Identify which cell holds the provided text, then report its [x, y] central coordinate. 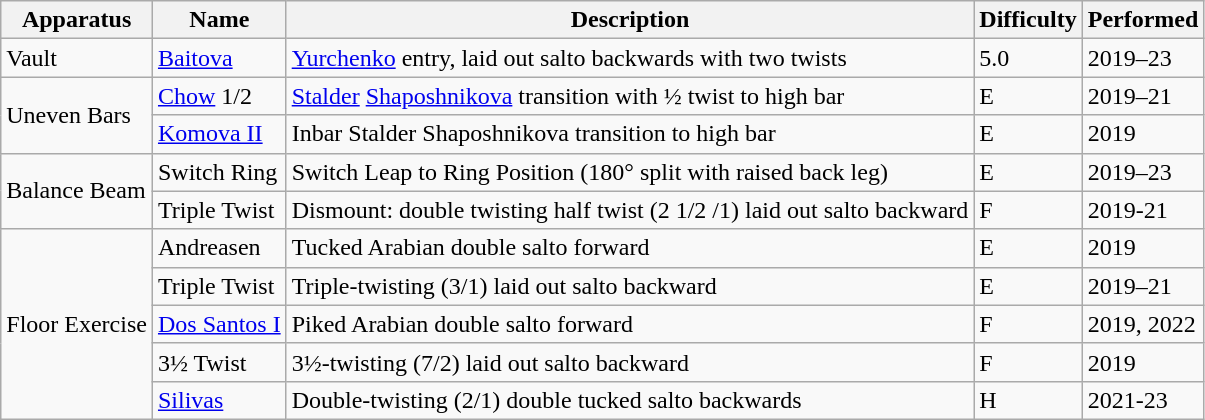
Description [630, 20]
Chow 1/2 [219, 96]
Dos Santos I [219, 324]
Andreasen [219, 248]
2019, 2022 [1143, 324]
Apparatus [77, 20]
Switch Leap to Ring Position (180° split with raised back leg) [630, 172]
Performed [1143, 20]
Double-twisting (2/1) double tucked salto backwards [630, 400]
Piked Arabian double salto forward [630, 324]
Difficulty [1028, 20]
H [1028, 400]
Inbar Stalder Shaposhnikova transition to high bar [630, 134]
Silivas [219, 400]
Stalder Shaposhnikova transition with ½ twist to high bar [630, 96]
Name [219, 20]
Triple-twisting (3/1) laid out salto backward [630, 286]
Vault [77, 58]
5.0 [1028, 58]
Switch Ring [219, 172]
2021-23 [1143, 400]
Dismount: double twisting half twist (2 1/2 /1) laid out salto backward [630, 210]
Floor Exercise [77, 324]
Balance Beam [77, 191]
3½ Twist [219, 362]
Baitova [219, 58]
Yurchenko entry, laid out salto backwards with two twists [630, 58]
Uneven Bars [77, 115]
Komova II [219, 134]
3½-twisting (7/2) laid out salto backward [630, 362]
2019-21 [1143, 210]
Tucked Arabian double salto forward [630, 248]
